Capture the cell that displays the provided text and extract its (x, y) central coordinate. 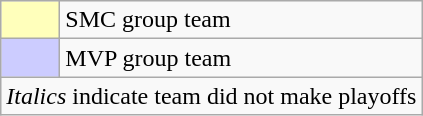
SMC group team (241, 20)
MVP group team (241, 58)
Italics indicate team did not make playoffs (212, 96)
